Pinpoint the cell where the given text exists, returning its (x, y) midpoint coordinate. 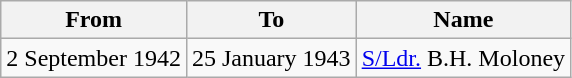
S/Ldr. B.H. Moloney (463, 58)
Name (463, 20)
To (271, 20)
25 January 1943 (271, 58)
From (94, 20)
2 September 1942 (94, 58)
